Find where the given text appears and provide that cell's center as [X, Y] coordinate. 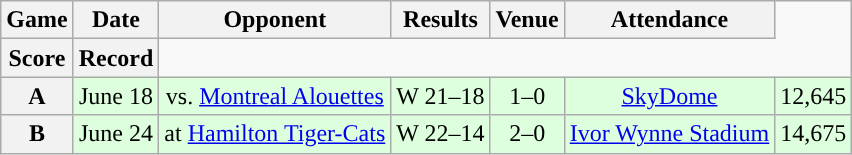
at Hamilton Tiger-Cats [275, 134]
1–0 [527, 96]
June 18 [116, 96]
W 22–14 [440, 134]
vs. Montreal Alouettes [275, 96]
12,645 [814, 96]
Venue [527, 20]
W 21–18 [440, 96]
14,675 [814, 134]
2–0 [527, 134]
Results [440, 20]
Opponent [275, 20]
Score [37, 58]
SkyDome [669, 96]
Ivor Wynne Stadium [669, 134]
Record [116, 58]
A [37, 96]
B [37, 134]
Game [37, 20]
June 24 [116, 134]
Date [116, 20]
Attendance [669, 20]
